From the cell containing the given text, extract its center point as (X, Y) coordinate. 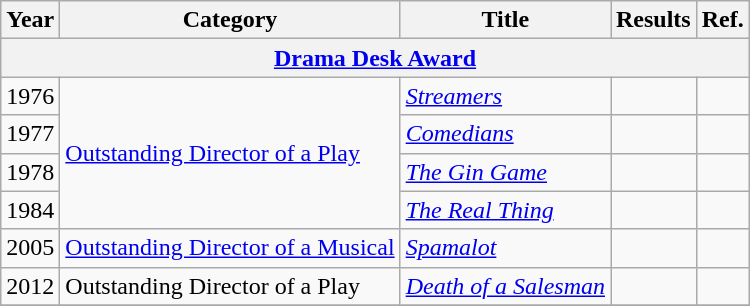
1977 (30, 134)
The Real Thing (505, 210)
2012 (30, 286)
Streamers (505, 96)
2005 (30, 248)
1976 (30, 96)
1984 (30, 210)
Ref. (722, 20)
Comedians (505, 134)
Death of a Salesman (505, 286)
Outstanding Director of a Musical (230, 248)
Spamalot (505, 248)
Year (30, 20)
Category (230, 20)
Drama Desk Award (376, 58)
Results (653, 20)
Title (505, 20)
1978 (30, 172)
The Gin Game (505, 172)
